Pinpoint the cell where the given text exists, returning its (X, Y) midpoint coordinate. 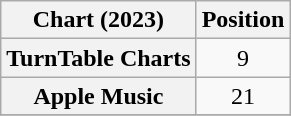
Apple Music (98, 96)
TurnTable Charts (98, 58)
Position (243, 20)
9 (243, 58)
21 (243, 96)
Chart (2023) (98, 20)
